Search for the cell housing the specified text and yield its (X, Y) center coordinate. 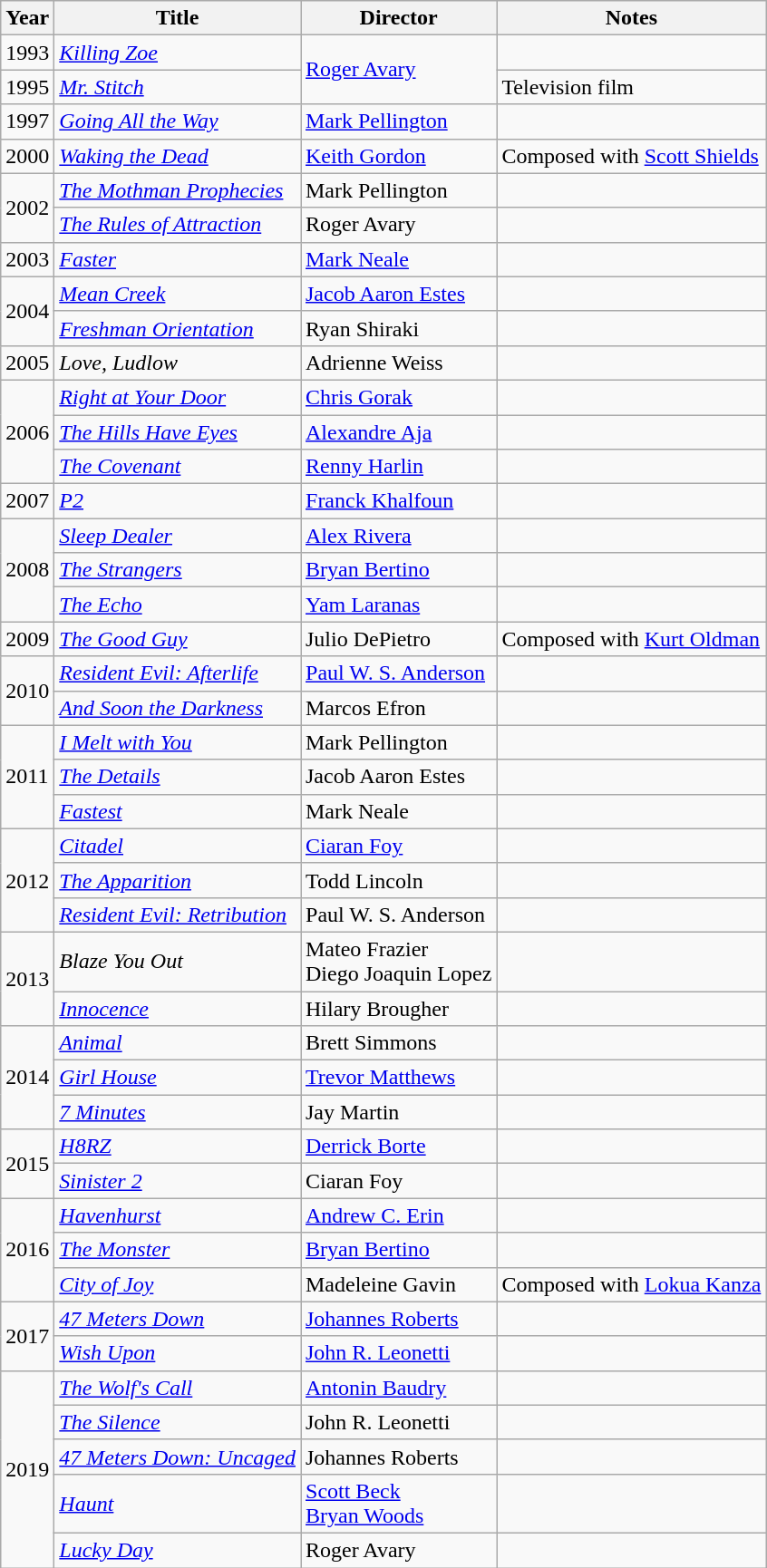
Keith Gordon (399, 156)
Julio DePietro (399, 639)
Going All the Way (178, 121)
Derrick Borte (399, 1147)
Mr. Stitch (178, 87)
Year (27, 18)
2016 (27, 1250)
Television film (631, 87)
2007 (27, 501)
Resident Evil: Afterlife (178, 673)
Andrew C. Erin (399, 1215)
Lucky Day (178, 1550)
And Soon the Darkness (178, 708)
Ryan Shiraki (399, 328)
Scott BeckBryan Woods (399, 1503)
City of Joy (178, 1284)
Wish Upon (178, 1353)
Hilary Brougher (399, 1009)
Citadel (178, 846)
2013 (27, 979)
Director (399, 18)
Madeleine Gavin (399, 1284)
2009 (27, 639)
2004 (27, 311)
Blaze You Out (178, 961)
1993 (27, 53)
2015 (27, 1164)
Right at Your Door (178, 397)
7 Minutes (178, 1112)
The Mothman Prophecies (178, 190)
Fastest (178, 811)
2000 (27, 156)
Freshman Orientation (178, 328)
2010 (27, 691)
Title (178, 18)
Mateo FrazierDiego Joaquin Lopez (399, 961)
47 Meters Down: Uncaged (178, 1457)
2002 (27, 208)
The Echo (178, 605)
Composed with Kurt Oldman (631, 639)
Animal (178, 1043)
Havenhurst (178, 1215)
P2 (178, 501)
Notes (631, 18)
2019 (27, 1468)
2017 (27, 1336)
The Apparition (178, 880)
Killing Zoe (178, 53)
Todd Lincoln (399, 880)
Resident Evil: Retribution (178, 915)
Renny Harlin (399, 467)
The Strangers (178, 570)
Franck Khalfoun (399, 501)
Alex Rivera (399, 536)
Antonin Baudry (399, 1388)
Faster (178, 259)
The Monster (178, 1250)
2006 (27, 431)
Composed with Scott Shields (631, 156)
The Rules of Attraction (178, 225)
Sinister 2 (178, 1181)
The Covenant (178, 467)
2014 (27, 1078)
Waking the Dead (178, 156)
2012 (27, 880)
Sleep Dealer (178, 536)
Trevor Matthews (399, 1078)
The Wolf's Call (178, 1388)
Mean Creek (178, 294)
The Details (178, 777)
2003 (27, 259)
Chris Gorak (399, 397)
Marcos Efron (399, 708)
2008 (27, 570)
The Silence (178, 1422)
Adrienne Weiss (399, 363)
Brett Simmons (399, 1043)
Innocence (178, 1009)
Alexandre Aja (399, 432)
Jay Martin (399, 1112)
The Hills Have Eyes (178, 432)
Haunt (178, 1503)
Composed with Lokua Kanza (631, 1284)
Girl House (178, 1078)
1997 (27, 121)
H8RZ (178, 1147)
I Melt with You (178, 742)
2005 (27, 363)
2011 (27, 777)
1995 (27, 87)
Yam Laranas (399, 605)
47 Meters Down (178, 1319)
The Good Guy (178, 639)
Love, Ludlow (178, 363)
